Find where the given text appears and provide that cell's center as (X, Y) coordinate. 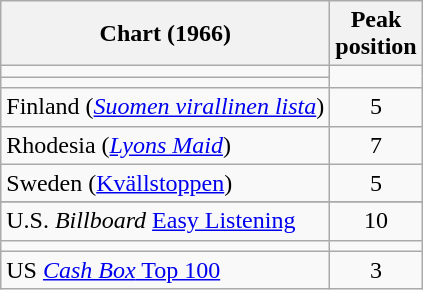
Finland (Suomen virallinen lista) (166, 107)
U.S. Billboard Easy Listening (166, 221)
US Cash Box Top 100 (166, 270)
10 (376, 221)
3 (376, 270)
7 (376, 145)
Rhodesia (Lyons Maid) (166, 145)
Peakposition (376, 34)
Sweden (Kvällstoppen) (166, 183)
Chart (1966) (166, 34)
